Search for the cell housing the specified text and yield its (x, y) center coordinate. 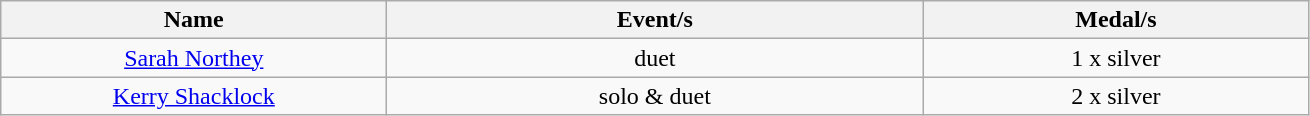
Sarah Northey (194, 58)
solo & duet (655, 96)
2 x silver (1116, 96)
1 x silver (1116, 58)
Name (194, 20)
Medal/s (1116, 20)
Event/s (655, 20)
Kerry Shacklock (194, 96)
duet (655, 58)
